Extract the (x, y) coordinate from the center of the cell holding the provided text.  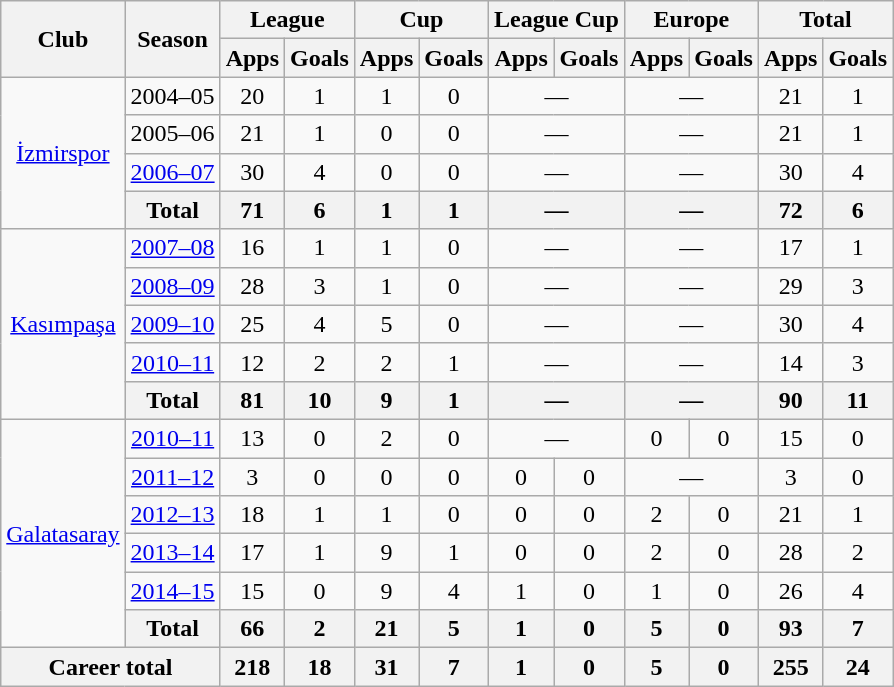
Club (63, 39)
218 (252, 667)
13 (252, 438)
League Cup (557, 20)
2008–09 (172, 286)
2006–07 (172, 172)
10 (320, 400)
2011–12 (172, 477)
26 (790, 591)
93 (790, 629)
71 (252, 210)
20 (252, 96)
29 (790, 286)
16 (252, 248)
League (287, 20)
31 (386, 667)
2007–08 (172, 248)
25 (252, 324)
Season (172, 39)
2005–06 (172, 134)
81 (252, 400)
90 (790, 400)
Cup (421, 20)
Career total (110, 667)
12 (252, 362)
İzmirspor (63, 153)
Kasımpaşa (63, 324)
11 (858, 400)
2004–05 (172, 96)
255 (790, 667)
2012–13 (172, 515)
2014–15 (172, 591)
66 (252, 629)
Galatasaray (63, 533)
24 (858, 667)
2009–10 (172, 324)
2013–14 (172, 553)
Europe (691, 20)
72 (790, 210)
14 (790, 362)
